Output the (X, Y) coordinate of the center of the cell containing the given text.  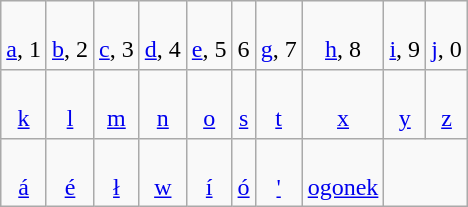
6 (244, 36)
í (209, 172)
é (70, 172)
e, 5 (209, 36)
d, 4 (162, 36)
c, 3 (117, 36)
t (278, 104)
ogonek (343, 172)
á (24, 172)
g, 7 (278, 36)
h, 8 (343, 36)
z (447, 104)
a, 1 (24, 36)
w (162, 172)
m (117, 104)
ó (244, 172)
' (278, 172)
ł (117, 172)
j, 0 (447, 36)
y (405, 104)
s (244, 104)
i, 9 (405, 36)
k (24, 104)
l (70, 104)
o (209, 104)
n (162, 104)
b, 2 (70, 36)
x (343, 104)
